Extract the [X, Y] coordinate from the center of the cell holding the provided text.  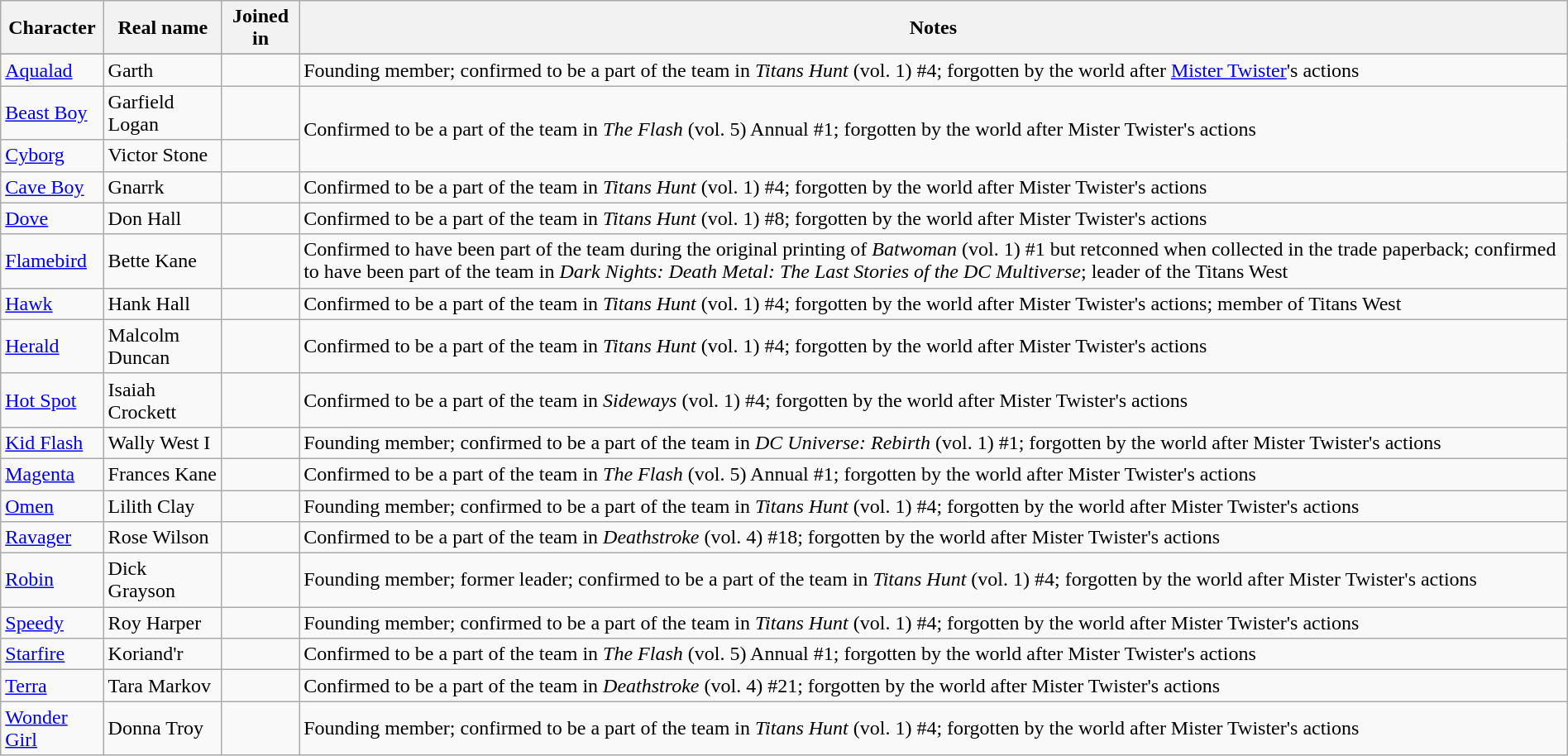
Omen [52, 505]
Garfield Logan [162, 112]
Gnarrk [162, 187]
Founding member; confirmed to be a part of the team in DC Universe: Rebirth (vol. 1) #1; forgotten by the world after Mister Twister's actions [934, 443]
Roy Harper [162, 623]
Starfire [52, 654]
Frances Kane [162, 474]
Don Hall [162, 218]
Rose Wilson [162, 538]
Garth [162, 70]
Real name [162, 28]
Magenta [52, 474]
Joined in [260, 28]
Dick Grayson [162, 581]
Hank Hall [162, 304]
Aqualad [52, 70]
Cyborg [52, 156]
Character [52, 28]
Confirmed to be a part of the team in Deathstroke (vol. 4) #21; forgotten by the world after Mister Twister's actions [934, 686]
Hot Spot [52, 400]
Herald [52, 346]
Malcolm Duncan [162, 346]
Speedy [52, 623]
Kid Flash [52, 443]
Notes [934, 28]
Tara Markov [162, 686]
Donna Troy [162, 728]
Founding member; former leader; confirmed to be a part of the team in Titans Hunt (vol. 1) #4; forgotten by the world after Mister Twister's actions [934, 581]
Koriand'r [162, 654]
Lilith Clay [162, 505]
Wally West I [162, 443]
Dove [52, 218]
Confirmed to be a part of the team in Deathstroke (vol. 4) #18; forgotten by the world after Mister Twister's actions [934, 538]
Wonder Girl [52, 728]
Confirmed to be a part of the team in Titans Hunt (vol. 1) #8; forgotten by the world after Mister Twister's actions [934, 218]
Terra [52, 686]
Beast Boy [52, 112]
Cave Boy [52, 187]
Hawk [52, 304]
Ravager [52, 538]
Robin [52, 581]
Victor Stone [162, 156]
Flamebird [52, 261]
Confirmed to be a part of the team in Sideways (vol. 1) #4; forgotten by the world after Mister Twister's actions [934, 400]
Bette Kane [162, 261]
Confirmed to be a part of the team in Titans Hunt (vol. 1) #4; forgotten by the world after Mister Twister's actions; member of Titans West [934, 304]
Isaiah Crockett [162, 400]
